From the cell containing the given text, extract its center point as (x, y) coordinate. 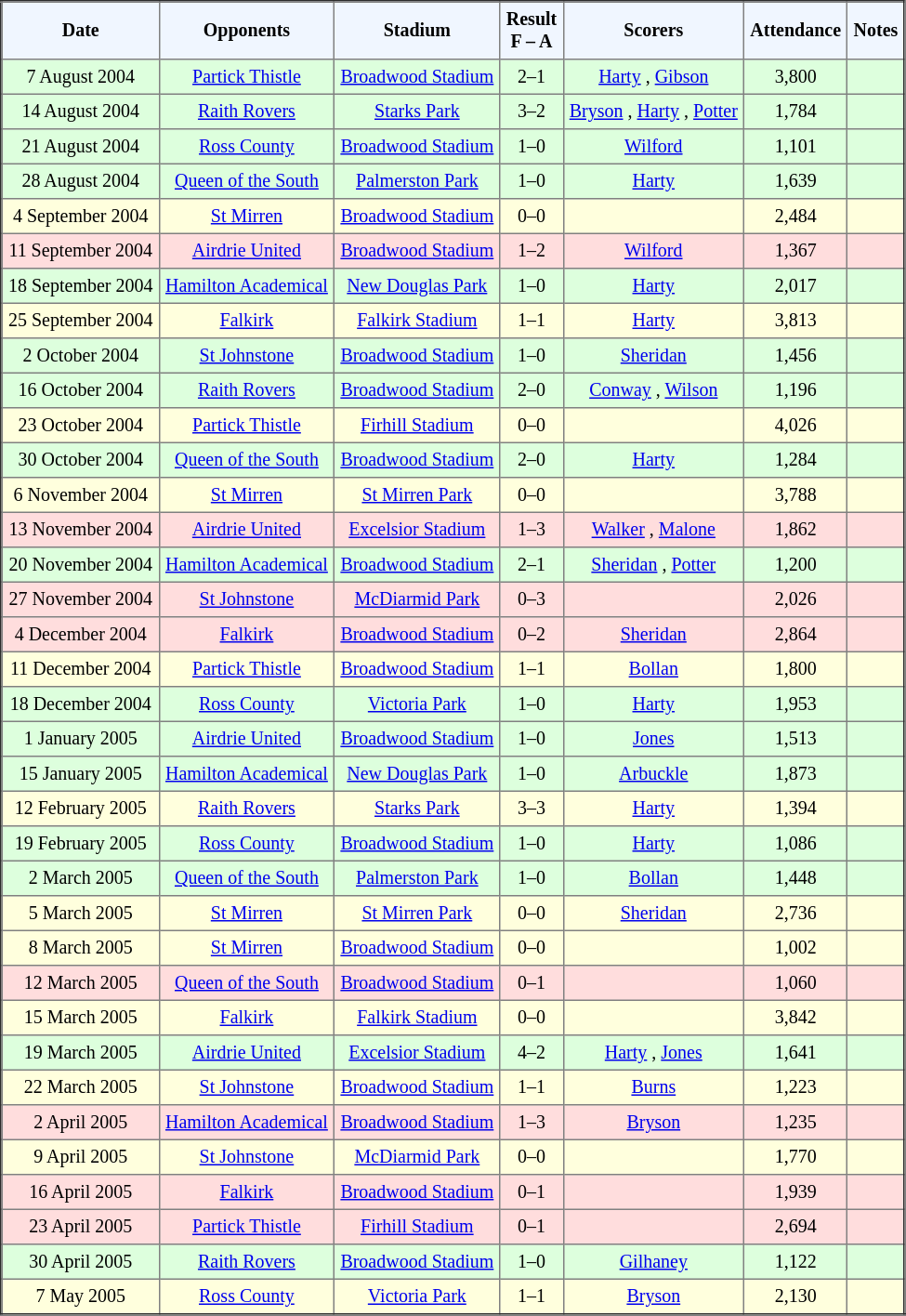
13 November 2004 (81, 530)
8 March 2005 (81, 948)
Notes (876, 31)
15 January 2005 (81, 774)
Stadium (417, 31)
Sheridan , Potter (654, 565)
1,002 (795, 948)
4 December 2004 (81, 635)
1,770 (795, 1157)
0–2 (532, 635)
1–2 (532, 251)
Conway , Wilson (654, 390)
1,456 (795, 356)
1,196 (795, 390)
5 March 2005 (81, 914)
Burns (654, 1087)
2,130 (795, 1296)
9 April 2005 (81, 1157)
3,813 (795, 321)
3,788 (795, 495)
Gilhaney (654, 1262)
1,862 (795, 530)
7 August 2004 (81, 77)
0–3 (532, 599)
4,026 (795, 426)
1,235 (795, 1123)
Bryson , Harty , Potter (654, 112)
Harty , Jones (654, 1053)
1,284 (795, 460)
25 September 2004 (81, 321)
19 March 2005 (81, 1053)
30 April 2005 (81, 1262)
1,394 (795, 809)
Jones (654, 739)
Opponents (246, 31)
11 September 2004 (81, 251)
21 August 2004 (81, 147)
Harty , Gibson (654, 77)
2 March 2005 (81, 878)
1,200 (795, 565)
1,367 (795, 251)
1,641 (795, 1053)
Date (81, 31)
1,448 (795, 878)
22 March 2005 (81, 1087)
1,060 (795, 983)
2,017 (795, 286)
3–2 (532, 112)
1,873 (795, 774)
3,800 (795, 77)
4 September 2004 (81, 217)
18 December 2004 (81, 704)
11 December 2004 (81, 669)
1,800 (795, 669)
1,223 (795, 1087)
2 October 2004 (81, 356)
2,864 (795, 635)
2,484 (795, 217)
28 August 2004 (81, 181)
14 August 2004 (81, 112)
1,122 (795, 1262)
4–2 (532, 1053)
6 November 2004 (81, 495)
19 February 2005 (81, 844)
Attendance (795, 31)
1,086 (795, 844)
15 March 2005 (81, 1018)
27 November 2004 (81, 599)
3,842 (795, 1018)
18 September 2004 (81, 286)
7 May 2005 (81, 1296)
1,639 (795, 181)
2,694 (795, 1227)
16 April 2005 (81, 1192)
1,939 (795, 1192)
Arbuckle (654, 774)
Walker , Malone (654, 530)
30 October 2004 (81, 460)
20 November 2004 (81, 565)
1,953 (795, 704)
2,026 (795, 599)
3–3 (532, 809)
16 October 2004 (81, 390)
1,101 (795, 147)
2,736 (795, 914)
1,784 (795, 112)
23 October 2004 (81, 426)
1 January 2005 (81, 739)
12 February 2005 (81, 809)
12 March 2005 (81, 983)
2 April 2005 (81, 1123)
Scorers (654, 31)
ResultF – A (532, 31)
23 April 2005 (81, 1227)
1,513 (795, 739)
